Identify which cell holds the provided text, then report its (x, y) central coordinate. 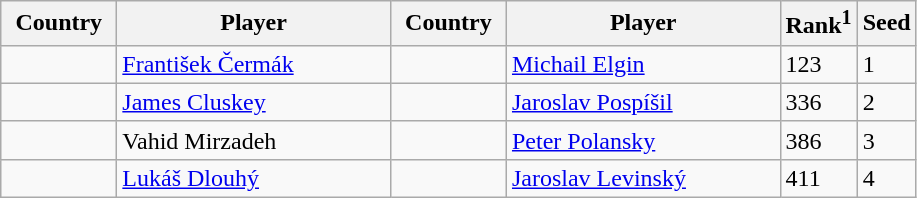
Seed (886, 24)
Rank1 (818, 24)
Peter Polansky (643, 140)
František Čermák (254, 64)
1 (886, 64)
411 (818, 178)
Jaroslav Pospíšil (643, 102)
123 (818, 64)
Vahid Mirzadeh (254, 140)
336 (818, 102)
Michail Elgin (643, 64)
2 (886, 102)
James Cluskey (254, 102)
4 (886, 178)
386 (818, 140)
3 (886, 140)
Jaroslav Levinský (643, 178)
Lukáš Dlouhý (254, 178)
